Search for the cell housing the specified text and yield its (x, y) center coordinate. 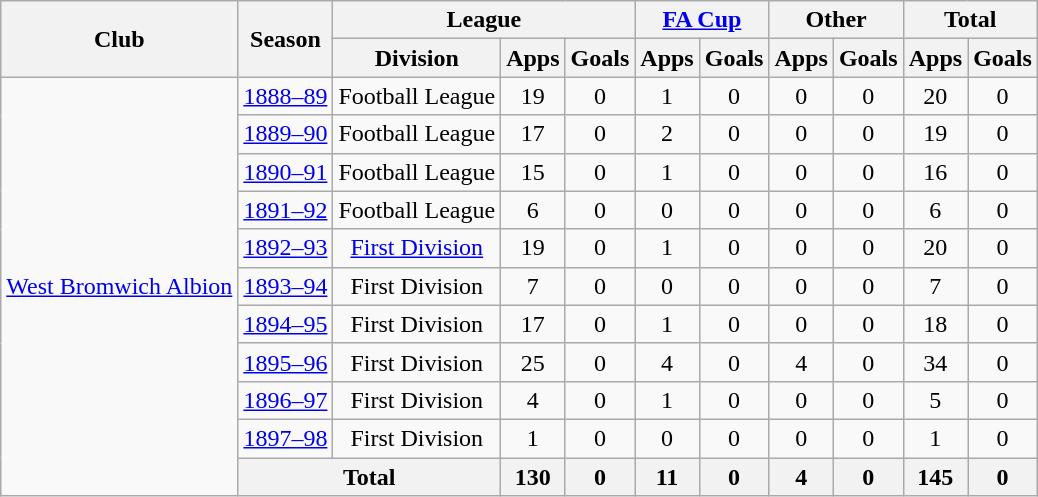
1896–97 (286, 400)
Season (286, 39)
1888–89 (286, 96)
League (484, 20)
11 (667, 477)
1889–90 (286, 134)
130 (533, 477)
Division (417, 58)
1893–94 (286, 286)
16 (935, 172)
34 (935, 362)
1891–92 (286, 210)
2 (667, 134)
145 (935, 477)
West Bromwich Albion (120, 286)
Club (120, 39)
1895–96 (286, 362)
1892–93 (286, 248)
Other (836, 20)
18 (935, 324)
1890–91 (286, 172)
25 (533, 362)
1894–95 (286, 324)
5 (935, 400)
15 (533, 172)
FA Cup (702, 20)
1897–98 (286, 438)
